Determine the (x, y) coordinate at the center of the cell enclosing the given text.  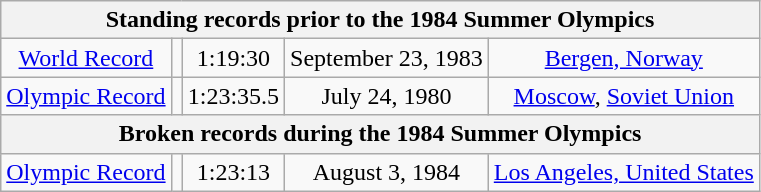
1:23:35.5 (233, 96)
1:23:13 (233, 172)
Standing records prior to the 1984 Summer Olympics (380, 20)
Broken records during the 1984 Summer Olympics (380, 134)
August 3, 1984 (387, 172)
July 24, 1980 (387, 96)
1:19:30 (233, 58)
Moscow, Soviet Union (624, 96)
Bergen, Norway (624, 58)
September 23, 1983 (387, 58)
Los Angeles, United States (624, 172)
World Record (86, 58)
